Detect which cell encompasses the target text, then output its [X, Y] center coordinate. 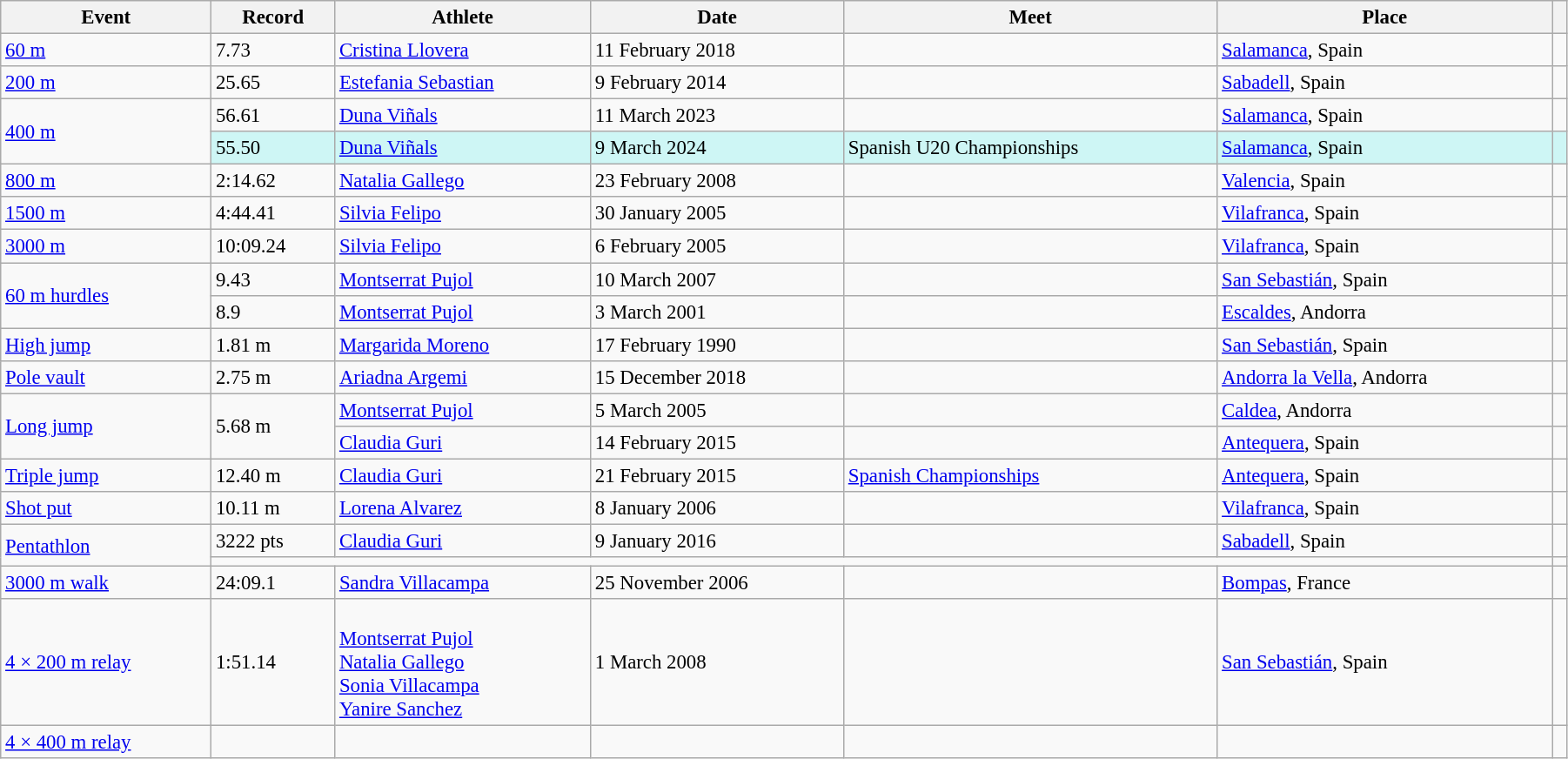
Spanish U20 Championships [1030, 148]
Place [1385, 17]
Cristina Llovera [463, 50]
10 March 2007 [717, 279]
4:44.41 [273, 213]
Pentathlon [106, 545]
9 January 2016 [717, 541]
3 March 2001 [717, 312]
Pole vault [106, 377]
200 m [106, 83]
Record [273, 17]
Triple jump [106, 475]
400 m [106, 132]
Estefania Sebastian [463, 83]
9 February 2014 [717, 83]
Meet [1030, 17]
1500 m [106, 213]
60 m hurdles [106, 296]
1:51.14 [273, 662]
9.43 [273, 279]
8.9 [273, 312]
Long jump [106, 427]
3222 pts [273, 541]
9 March 2024 [717, 148]
High jump [106, 345]
Athlete [463, 17]
5.68 m [273, 427]
6 February 2005 [717, 246]
800 m [106, 181]
11 February 2018 [717, 50]
24:09.1 [273, 583]
15 December 2018 [717, 377]
25 November 2006 [717, 583]
2:14.62 [273, 181]
1 March 2008 [717, 662]
Lorena Alvarez [463, 508]
60 m [106, 50]
Bompas, France [1385, 583]
11 March 2023 [717, 116]
Event [106, 17]
25.65 [273, 83]
Caldea, Andorra [1385, 410]
Ariadna Argemi [463, 377]
23 February 2008 [717, 181]
30 January 2005 [717, 213]
Natalia Gallego [463, 181]
Shot put [106, 508]
3000 m walk [106, 583]
10:09.24 [273, 246]
4 × 200 m relay [106, 662]
8 January 2006 [717, 508]
7.73 [273, 50]
Escaldes, Andorra [1385, 312]
14 February 2015 [717, 443]
Montserrat PujolNatalia GallegoSonia VillacampaYanire Sanchez [463, 662]
56.61 [273, 116]
17 February 1990 [717, 345]
2.75 m [273, 377]
3000 m [106, 246]
Valencia, Spain [1385, 181]
10.11 m [273, 508]
Spanish Championships [1030, 475]
Sandra Villacampa [463, 583]
1.81 m [273, 345]
4 × 400 m relay [106, 742]
55.50 [273, 148]
12.40 m [273, 475]
Margarida Moreno [463, 345]
Date [717, 17]
21 February 2015 [717, 475]
Andorra la Vella, Andorra [1385, 377]
5 March 2005 [717, 410]
